Determine the [X, Y] coordinate at the center of the cell enclosing the given text.  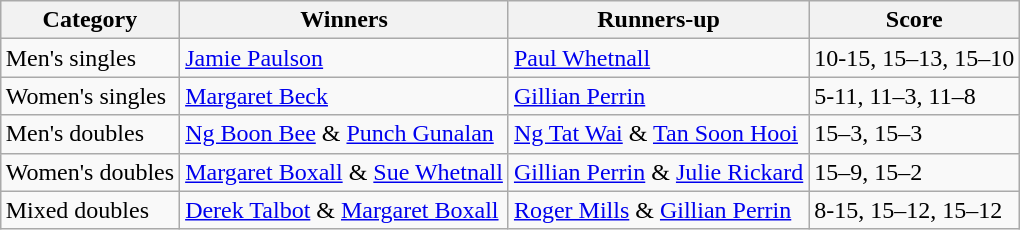
Derek Talbot & Margaret Boxall [344, 210]
5-11, 11–3, 11–8 [914, 96]
Ng Boon Bee & Punch Gunalan [344, 134]
Gillian Perrin & Julie Rickard [658, 172]
Men's singles [90, 58]
15–3, 15–3 [914, 134]
Men's doubles [90, 134]
Category [90, 20]
Jamie Paulson [344, 58]
Mixed doubles [90, 210]
Paul Whetnall [658, 58]
Winners [344, 20]
Margaret Boxall & Sue Whetnall [344, 172]
Score [914, 20]
Women's singles [90, 96]
Margaret Beck [344, 96]
Women's doubles [90, 172]
Ng Tat Wai & Tan Soon Hooi [658, 134]
8-15, 15–12, 15–12 [914, 210]
10-15, 15–13, 15–10 [914, 58]
15–9, 15–2 [914, 172]
Roger Mills & Gillian Perrin [658, 210]
Gillian Perrin [658, 96]
Runners-up [658, 20]
